Return the (X, Y) coordinate for the center point of the cell that contains the specified text.  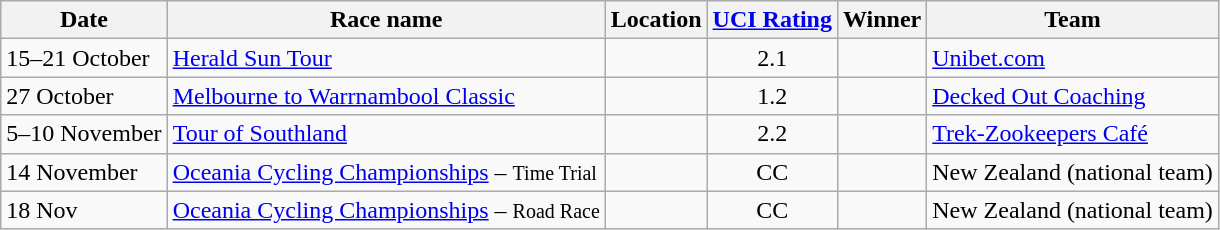
27 October (84, 96)
1.2 (772, 96)
Race name (386, 20)
Unibet.com (1073, 58)
2.1 (772, 58)
Decked Out Coaching (1073, 96)
14 November (84, 172)
5–10 November (84, 134)
2.2 (772, 134)
15–21 October (84, 58)
Trek-Zookeepers Café (1073, 134)
Tour of Southland (386, 134)
Winner (882, 20)
18 Nov (84, 210)
Location (656, 20)
Date (84, 20)
Herald Sun Tour (386, 58)
Oceania Cycling Championships – Road Race (386, 210)
Melbourne to Warrnambool Classic (386, 96)
Oceania Cycling Championships – Time Trial (386, 172)
Team (1073, 20)
UCI Rating (772, 20)
